Scan for the cell matching the given text and deliver its (x, y) coordinate at center. 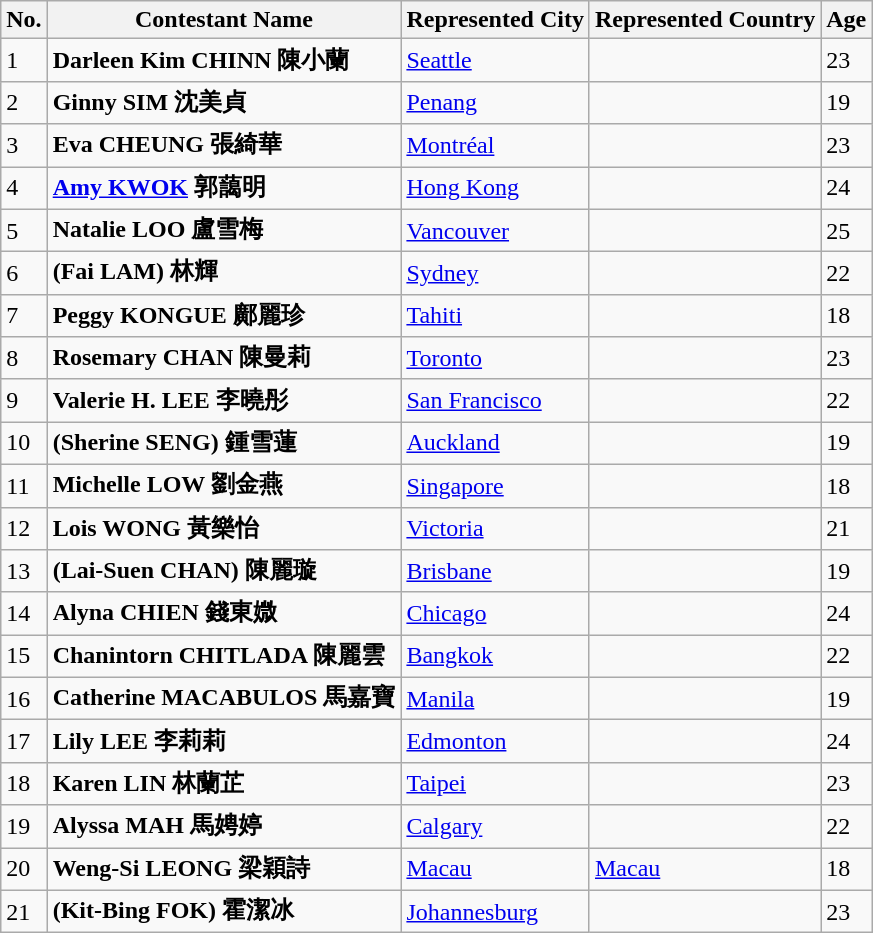
14 (24, 614)
Johannesburg (496, 912)
Lois WONG 黃樂怡 (224, 528)
Catherine MACABULOS 馬嘉寶 (224, 698)
Chicago (496, 614)
Sydney (496, 274)
25 (846, 230)
Darleen Kim CHINN 陳小蘭 (224, 60)
13 (24, 572)
Bangkok (496, 656)
15 (24, 656)
Represented City (496, 20)
Chanintorn CHITLADA 陳麗雲 (224, 656)
Penang (496, 102)
Karen LIN 林蘭芷 (224, 784)
Ginny SIM 沈美貞 (224, 102)
Weng-Si LEONG 梁穎詩 (224, 870)
Calgary (496, 826)
Edmonton (496, 742)
Montréal (496, 146)
10 (24, 444)
(Kit-Bing FOK) 霍潔冰 (224, 912)
Natalie LOO 盧雪梅 (224, 230)
17 (24, 742)
Age (846, 20)
12 (24, 528)
Amy KWOK 郭藹明 (224, 188)
Manila (496, 698)
Lily LEE 李莉莉 (224, 742)
San Francisco (496, 400)
9 (24, 400)
Eva CHEUNG 張綺華 (224, 146)
3 (24, 146)
4 (24, 188)
Contestant Name (224, 20)
Auckland (496, 444)
Taipei (496, 784)
7 (24, 316)
11 (24, 486)
Singapore (496, 486)
Vancouver (496, 230)
Toronto (496, 358)
1 (24, 60)
Victoria (496, 528)
Seattle (496, 60)
(Fai LAM) 林輝 (224, 274)
Peggy KONGUE 鄺麗珍 (224, 316)
16 (24, 698)
Rosemary CHAN 陳曼莉 (224, 358)
No. (24, 20)
20 (24, 870)
Alyssa MAH 馬娉婷 (224, 826)
Michelle LOW 劉金燕 (224, 486)
Hong Kong (496, 188)
(Sherine SENG) 鍾雪蓮 (224, 444)
Brisbane (496, 572)
Valerie H. LEE 李曉彤 (224, 400)
8 (24, 358)
2 (24, 102)
Tahiti (496, 316)
Represented Country (704, 20)
5 (24, 230)
Alyna CHIEN 錢東媺 (224, 614)
(Lai-Suen CHAN) 陳麗璇 (224, 572)
6 (24, 274)
